Extract the [X, Y] coordinate from the center of the cell holding the provided text.  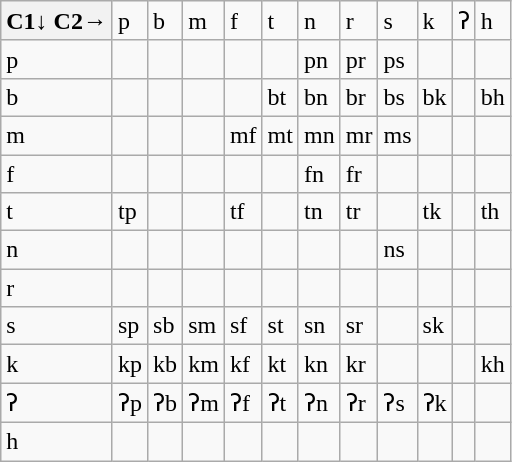
mr [359, 135]
pr [359, 59]
ms [398, 135]
sb [166, 326]
bn [319, 97]
tp [130, 212]
ʔf [243, 403]
tr [359, 212]
sn [319, 326]
kn [319, 364]
kr [359, 364]
tn [319, 212]
ʔs [398, 403]
sf [243, 326]
tf [243, 212]
ʔt [280, 403]
C1↓ C2→ [57, 21]
pn [319, 59]
sr [359, 326]
fr [359, 173]
mf [243, 135]
ʔk [434, 403]
ʔp [130, 403]
tk [434, 212]
sm [204, 326]
mn [319, 135]
sk [434, 326]
kt [280, 364]
kb [166, 364]
st [280, 326]
bt [280, 97]
ns [398, 250]
fn [319, 173]
bs [398, 97]
kp [130, 364]
ʔm [204, 403]
bh [492, 97]
sp [130, 326]
km [204, 364]
ʔb [166, 403]
ʔn [319, 403]
kf [243, 364]
mt [280, 135]
bk [434, 97]
ʔr [359, 403]
kh [492, 364]
th [492, 212]
br [359, 97]
ps [398, 59]
